Return the [x, y] coordinate for the center point of the cell that contains the specified text.  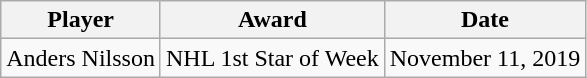
NHL 1st Star of Week [272, 58]
Player [81, 20]
Anders Nilsson [81, 58]
November 11, 2019 [484, 58]
Date [484, 20]
Award [272, 20]
